Locate the cell with the specified text and output its (x, y) center coordinate. 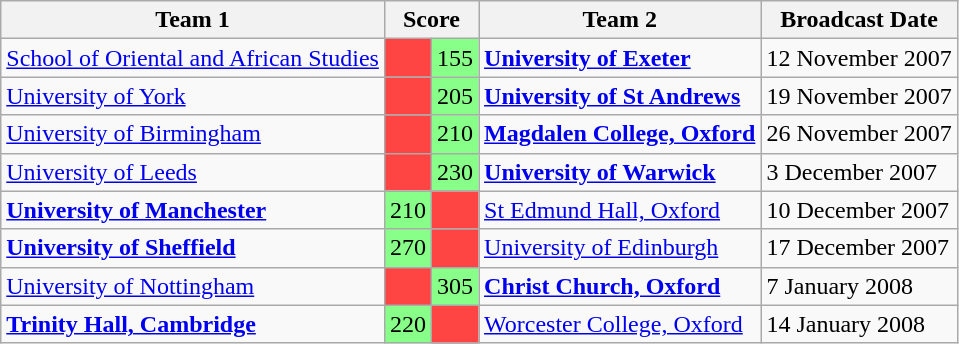
Worcester College, Oxford (620, 324)
Christ Church, Oxford (620, 286)
205 (454, 96)
19 November 2007 (859, 96)
230 (454, 172)
University of Edinburgh (620, 248)
305 (454, 286)
University of York (193, 96)
School of Oriental and African Studies (193, 58)
155 (454, 58)
Magdalen College, Oxford (620, 134)
University of Sheffield (193, 248)
University of Leeds (193, 172)
St Edmund Hall, Oxford (620, 210)
Trinity Hall, Cambridge (193, 324)
University of Nottingham (193, 286)
University of Exeter (620, 58)
University of Birmingham (193, 134)
10 December 2007 (859, 210)
Team 1 (193, 20)
University of St Andrews (620, 96)
14 January 2008 (859, 324)
12 November 2007 (859, 58)
3 December 2007 (859, 172)
220 (408, 324)
26 November 2007 (859, 134)
Score (431, 20)
17 December 2007 (859, 248)
University of Warwick (620, 172)
Broadcast Date (859, 20)
Team 2 (620, 20)
7 January 2008 (859, 286)
University of Manchester (193, 210)
270 (408, 248)
